Return [x, y] of the center of cell containing provided text 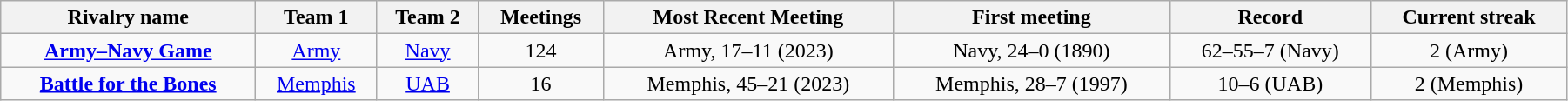
Memphis, 28–7 (1997) [1032, 84]
2 (Army) [1469, 50]
Rivalry name [129, 17]
16 [541, 84]
Army [317, 50]
Record [1270, 17]
2 (Memphis) [1469, 84]
Memphis [317, 84]
UAB [428, 84]
First meeting [1032, 17]
10–6 (UAB) [1270, 84]
Army, 17–11 (2023) [748, 50]
124 [541, 50]
Memphis, 45–21 (2023) [748, 84]
Most Recent Meeting [748, 17]
Current streak [1469, 17]
Army–Navy Game [129, 50]
Navy [428, 50]
Team 2 [428, 17]
62–55–7 (Navy) [1270, 50]
Battle for the Bones [129, 84]
Meetings [541, 17]
Team 1 [317, 17]
Navy, 24–0 (1890) [1032, 50]
